Determine the [X, Y] coordinate at the center of the cell enclosing the given text.  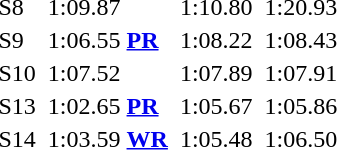
1:08.22 [216, 40]
1:07.89 [216, 73]
1:02.65 PR [108, 106]
1:06.55 PR [108, 40]
1:05.67 [216, 106]
1:07.52 [108, 73]
